Identify which cell holds the provided text, then report its [X, Y] central coordinate. 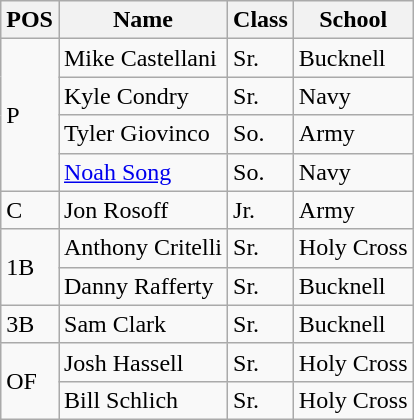
Mike Castellani [142, 58]
Anthony Critelli [142, 248]
C [30, 210]
School [353, 20]
Jon Rosoff [142, 210]
Bill Schlich [142, 400]
Noah Song [142, 172]
3B [30, 324]
Sam Clark [142, 324]
Tyler Giovinco [142, 134]
Name [142, 20]
OF [30, 381]
Class [261, 20]
Danny Rafferty [142, 286]
Kyle Condry [142, 96]
P [30, 115]
Jr. [261, 210]
Josh Hassell [142, 362]
POS [30, 20]
1B [30, 267]
